Output the [X, Y] coordinate of the center of the cell containing the given text.  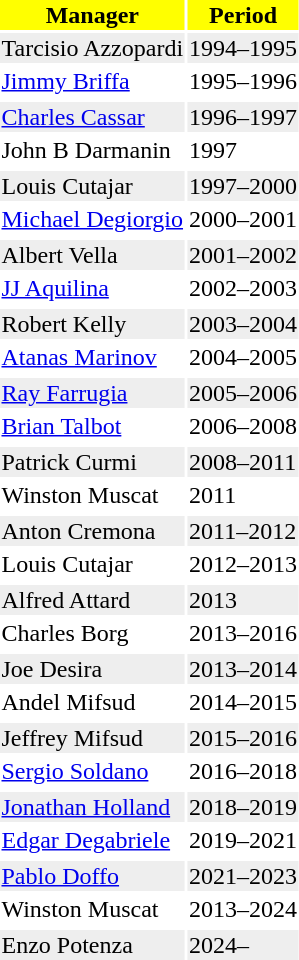
Jimmy Briffa [92, 81]
Charles Borg [92, 633]
2004–2005 [244, 357]
Manager [92, 15]
Brian Talbot [92, 426]
2013–2014 [244, 669]
Edgar Degabriele [92, 840]
2008–2011 [244, 462]
Jonathan Holland [92, 807]
2012–2013 [244, 564]
2005–2006 [244, 393]
Joe Desira [92, 669]
2021–2023 [244, 876]
1995–1996 [244, 81]
2018–2019 [244, 807]
Robert Kelly [92, 324]
2011–2012 [244, 531]
2001–2002 [244, 255]
Alfred Attard [92, 600]
Pablo Doffo [92, 876]
2015–2016 [244, 738]
2016–2018 [244, 771]
Sergio Soldano [92, 771]
2019–2021 [244, 840]
2013 [244, 600]
2003–2004 [244, 324]
Ray Farrugia [92, 393]
1996–1997 [244, 117]
Jeffrey Mifsud [92, 738]
JJ Aquilina [92, 288]
Tarcisio Azzopardi [92, 48]
2002–2003 [244, 288]
Period [244, 15]
2000–2001 [244, 219]
1997 [244, 150]
Andel Mifsud [92, 702]
2014–2015 [244, 702]
1994–1995 [244, 48]
Anton Cremona [92, 531]
Albert Vella [92, 255]
Atanas Marinov [92, 357]
Patrick Curmi [92, 462]
Charles Cassar [92, 117]
2013–2016 [244, 633]
John B Darmanin [92, 150]
Michael Degiorgio [92, 219]
1997–2000 [244, 186]
2024– [244, 945]
2006–2008 [244, 426]
2011 [244, 495]
Enzo Potenza [92, 945]
2013–2024 [244, 909]
